Locate the cell with the specified text and output its [X, Y] center coordinate. 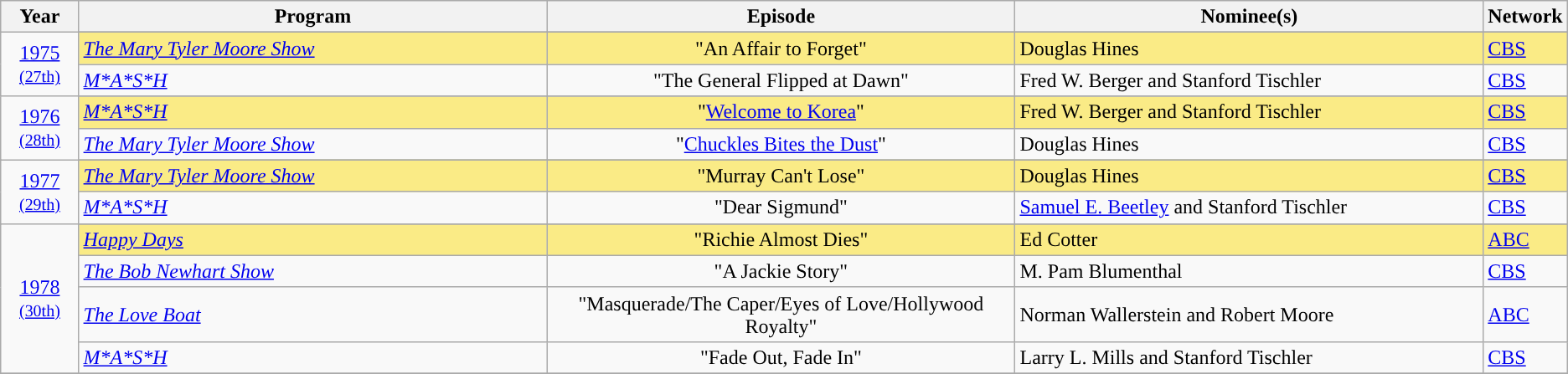
"Dear Sigmund" [781, 207]
"Welcome to Korea" [781, 112]
"Richie Almost Dies" [781, 239]
1975(27th) [40, 64]
"The General Flipped at Dawn" [781, 80]
Network [1525, 17]
M. Pam Blumenthal [1250, 271]
Nominee(s) [1250, 17]
"Chuckles Bites the Dust" [781, 144]
The Love Boat [313, 315]
"An Affair to Forget" [781, 49]
1977(29th) [40, 192]
Norman Wallerstein and Robert Moore [1250, 315]
Samuel E. Beetley and Stanford Tischler [1250, 207]
Ed Cotter [1250, 239]
1976(28th) [40, 128]
"Murray Can't Lose" [781, 176]
Program [313, 17]
Episode [781, 17]
The Bob Newhart Show [313, 271]
Year [40, 17]
"Masquerade/The Caper/Eyes of Love/Hollywood Royalty" [781, 315]
Happy Days [313, 239]
"Fade Out, Fade In" [781, 357]
"A Jackie Story" [781, 271]
1978(30th) [40, 298]
Larry L. Mills and Stanford Tischler [1250, 357]
